Find where the given text appears and provide that cell's center as [X, Y] coordinate. 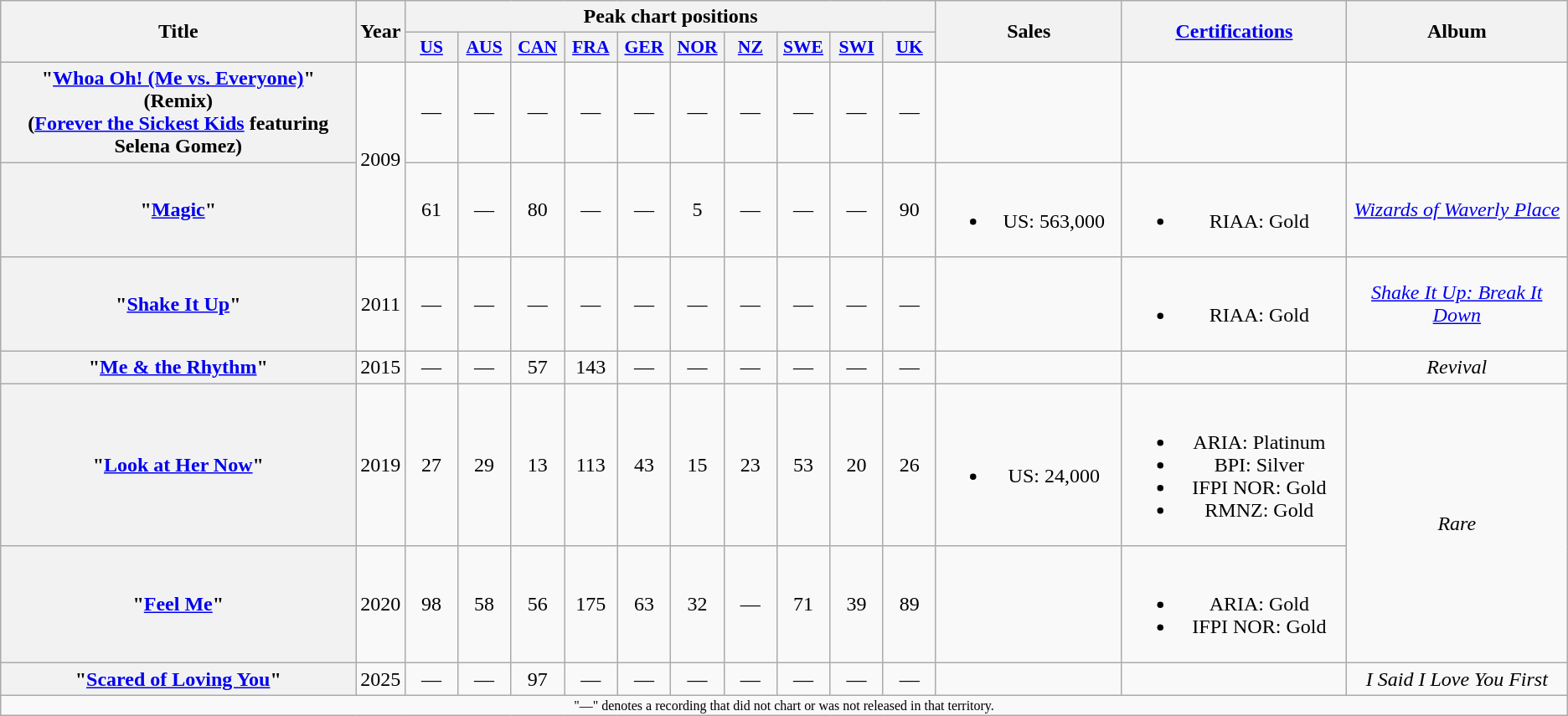
AUS [484, 48]
113 [591, 465]
97 [538, 679]
NZ [750, 48]
SWE [803, 48]
"Scared of Loving You" [178, 679]
98 [432, 605]
Revival [1457, 368]
Year [380, 32]
20 [856, 465]
56 [538, 605]
63 [644, 605]
61 [432, 209]
Title [178, 32]
58 [484, 605]
27 [432, 465]
53 [803, 465]
GER [644, 48]
US: 563,000 [1029, 209]
89 [910, 605]
29 [484, 465]
2019 [380, 465]
2020 [380, 605]
I Said I Love You First [1457, 679]
57 [538, 368]
"Whoa Oh! (Me vs. Everyone)" (Remix)(Forever the Sickest Kids featuring Selena Gomez) [178, 112]
Wizards of Waverly Place [1457, 209]
Rare [1457, 523]
"Look at Her Now" [178, 465]
71 [803, 605]
ARIA: GoldIFPI NOR: Gold [1234, 605]
"Me & the Rhythm" [178, 368]
US [432, 48]
143 [591, 368]
ARIA: PlatinumBPI: SilverIFPI NOR: GoldRMNZ: Gold [1234, 465]
"—" denotes a recording that did not chart or was not released in that territory. [784, 705]
SWI [856, 48]
Certifications [1234, 32]
26 [910, 465]
Album [1457, 32]
2025 [380, 679]
175 [591, 605]
Shake It Up: Break It Down [1457, 305]
Peak chart positions [670, 17]
2011 [380, 305]
"Shake It Up" [178, 305]
80 [538, 209]
2015 [380, 368]
2009 [380, 159]
15 [698, 465]
"Feel Me" [178, 605]
32 [698, 605]
90 [910, 209]
43 [644, 465]
13 [538, 465]
UK [910, 48]
US: 24,000 [1029, 465]
FRA [591, 48]
5 [698, 209]
"Magic" [178, 209]
23 [750, 465]
39 [856, 605]
NOR [698, 48]
CAN [538, 48]
Sales [1029, 32]
